Capture the cell that displays the provided text and extract its (X, Y) central coordinate. 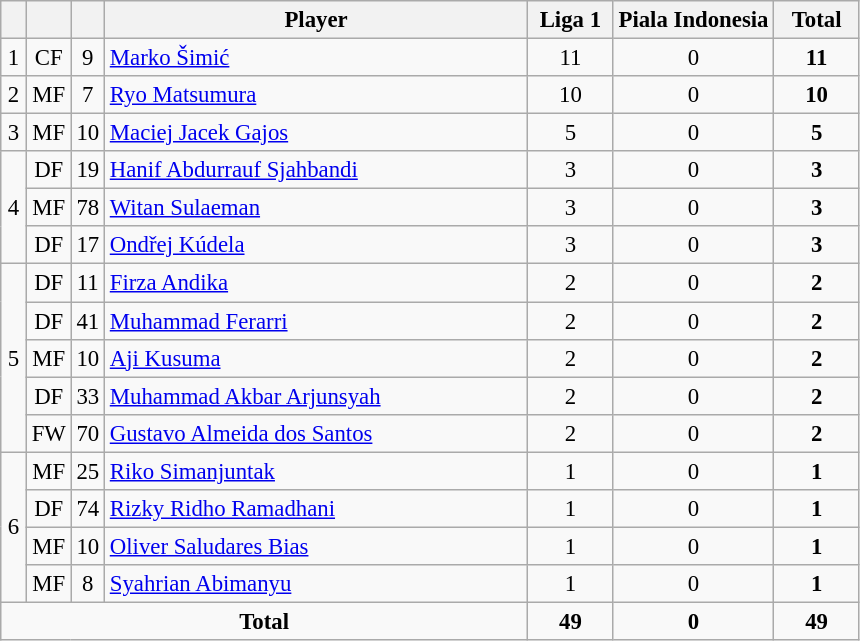
Hanif Abdurrauf Sjahbandi (316, 170)
Marko Šimić (316, 58)
Muhammad Ferarri (316, 321)
74 (88, 509)
25 (88, 471)
FW (48, 433)
Syahrian Abimanyu (316, 584)
7 (88, 95)
70 (88, 433)
Oliver Saludares Bias (316, 546)
Player (316, 20)
33 (88, 396)
Ryo Matsumura (316, 95)
Piala Indonesia (694, 20)
17 (88, 245)
41 (88, 321)
Maciej Jacek Gajos (316, 133)
6 (14, 527)
Liga 1 (571, 20)
Riko Simanjuntak (316, 471)
4 (14, 208)
19 (88, 170)
Muhammad Akbar Arjunsyah (316, 396)
Witan Sulaeman (316, 208)
9 (88, 58)
78 (88, 208)
Gustavo Almeida dos Santos (316, 433)
8 (88, 584)
Rizky Ridho Ramadhani (316, 509)
Ondřej Kúdela (316, 245)
Firza Andika (316, 283)
CF (48, 58)
Aji Kusuma (316, 358)
